Provide the [X, Y] coordinate of the cell's center where the given text is located.  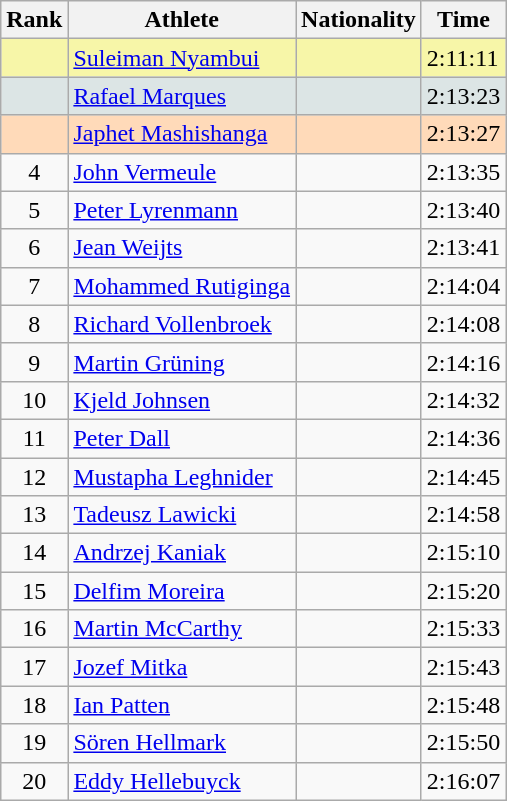
12 [34, 477]
2:11:11 [463, 58]
Kjeld Johnsen [182, 400]
Peter Dall [182, 438]
5 [34, 210]
2:16:07 [463, 781]
Sören Hellmark [182, 743]
17 [34, 667]
2:13:35 [463, 172]
Athlete [182, 20]
Peter Lyrenmann [182, 210]
2:15:50 [463, 743]
John Vermeule [182, 172]
Delfim Moreira [182, 591]
13 [34, 515]
2:13:40 [463, 210]
Martin Grüning [182, 362]
11 [34, 438]
2:14:32 [463, 400]
Richard Vollenbroek [182, 324]
2:13:27 [463, 134]
4 [34, 172]
2:14:45 [463, 477]
2:14:16 [463, 362]
2:15:48 [463, 705]
Time [463, 20]
Andrzej Kaniak [182, 553]
10 [34, 400]
2:14:58 [463, 515]
20 [34, 781]
Tadeusz Lawicki [182, 515]
16 [34, 629]
Martin McCarthy [182, 629]
2:15:43 [463, 667]
Ian Patten [182, 705]
6 [34, 248]
2:14:36 [463, 438]
9 [34, 362]
Rafael Marques [182, 96]
18 [34, 705]
2:13:23 [463, 96]
Eddy Hellebuyck [182, 781]
8 [34, 324]
19 [34, 743]
7 [34, 286]
Mustapha Leghnider [182, 477]
2:15:10 [463, 553]
Suleiman Nyambui [182, 58]
Mohammed Rutiginga [182, 286]
2:14:04 [463, 286]
2:14:08 [463, 324]
14 [34, 553]
Japhet Mashishanga [182, 134]
2:15:33 [463, 629]
Jozef Mitka [182, 667]
2:13:41 [463, 248]
15 [34, 591]
Nationality [359, 20]
2:15:20 [463, 591]
Jean Weijts [182, 248]
Rank [34, 20]
